Search for the cell housing the specified text and yield its [X, Y] center coordinate. 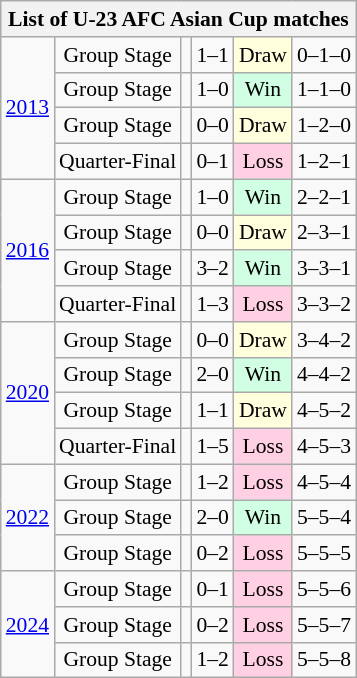
4–5–3 [324, 447]
1–2–1 [324, 162]
2–3–1 [324, 233]
2013 [28, 108]
5–5–7 [324, 625]
3–3–2 [324, 304]
4–5–4 [324, 482]
List of U-23 AFC Asian Cup matches [178, 19]
5–5–5 [324, 554]
1–5 [212, 447]
3–3–1 [324, 269]
4–4–2 [324, 375]
1–2–0 [324, 126]
3–4–2 [324, 340]
2024 [28, 624]
2016 [28, 250]
2–2–1 [324, 197]
5–5–8 [324, 660]
1–1–0 [324, 90]
1–3 [212, 304]
0–1–0 [324, 55]
2022 [28, 518]
4–5–2 [324, 411]
3–2 [212, 269]
5–5–4 [324, 518]
5–5–6 [324, 589]
2020 [28, 393]
